From the cell containing the given text, extract its center point as [x, y] coordinate. 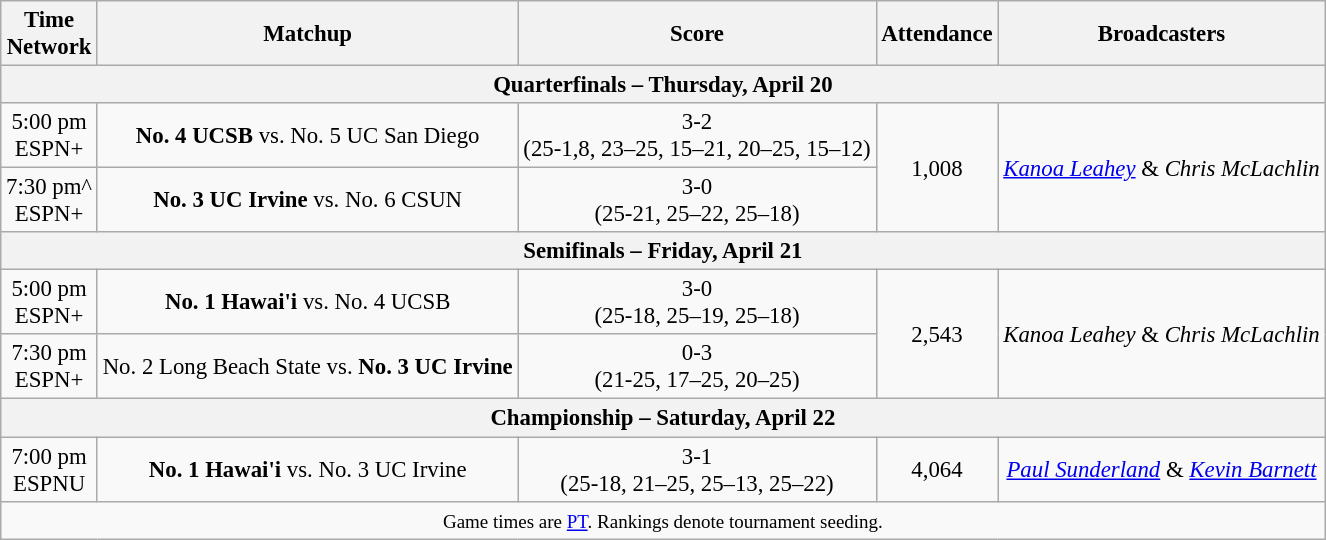
Championship – Saturday, April 22 [663, 418]
Broadcasters [1162, 34]
3-0(25-18, 25–19, 25–18) [697, 302]
1,008 [937, 168]
No. 3 UC Irvine vs. No. 6 CSUN [308, 200]
4,064 [937, 470]
No. 1 Hawai'i vs. No. 3 UC Irvine [308, 470]
No. 1 Hawai'i vs. No. 4 UCSB [308, 302]
No. 4 UCSB vs. No. 5 UC San Diego [308, 136]
Score [697, 34]
No. 2 Long Beach State vs. No. 3 UC Irvine [308, 366]
TimeNetwork [50, 34]
2,543 [937, 334]
Semifinals – Friday, April 21 [663, 251]
7:30 pm^ESPN+ [50, 200]
Attendance [937, 34]
3-1(25-18, 21–25, 25–13, 25–22) [697, 470]
3-2(25-1,8, 23–25, 15–21, 20–25, 15–12) [697, 136]
Matchup [308, 34]
3-0(25-21, 25–22, 25–18) [697, 200]
Quarterfinals – Thursday, April 20 [663, 85]
7:00 pmESPNU [50, 470]
0-3(21-25, 17–25, 20–25) [697, 366]
Paul Sunderland & Kevin Barnett [1162, 470]
Game times are PT. Rankings denote tournament seeding. [663, 520]
7:30 pmESPN+ [50, 366]
